Extract the (X, Y) coordinate from the center of the cell holding the provided text.  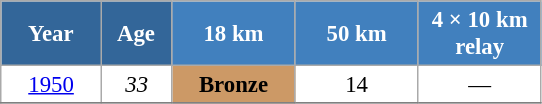
Year (52, 34)
— (480, 85)
14 (356, 85)
Bronze (234, 85)
18 km (234, 34)
33 (136, 85)
4 × 10 km relay (480, 34)
Age (136, 34)
1950 (52, 85)
50 km (356, 34)
